Search for the cell housing the specified text and yield its [X, Y] center coordinate. 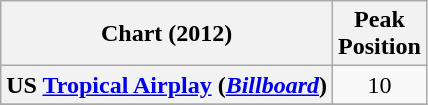
Chart (2012) [167, 34]
US Tropical Airplay (Billboard) [167, 85]
10 [380, 85]
Peak Position [380, 34]
